Output the [x, y] coordinate of the center of the cell containing the given text.  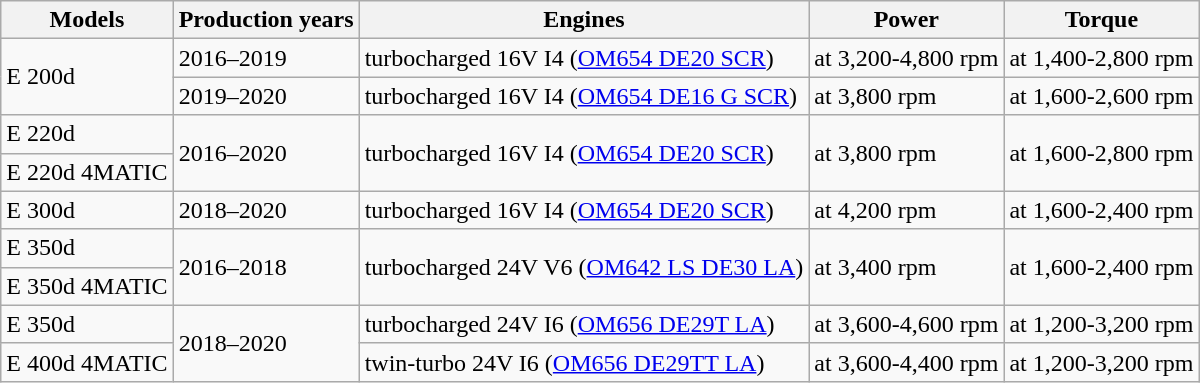
at 3,200-4,800 rpm [906, 58]
turbocharged 24V V6 (OM642 LS DE30 LA) [584, 267]
at 1,600-2,800 rpm [1102, 153]
Torque [1102, 20]
2019–2020 [266, 96]
turbocharged 24V I6 (OM656 DE29T LA) [584, 324]
E 350d 4MATIC [87, 286]
E 200d [87, 77]
2016–2020 [266, 153]
E 220d 4MATIC [87, 172]
Models [87, 20]
turbocharged 16V I4 (OM654 DE16 G SCR) [584, 96]
twin-turbo 24V I6 (OM656 DE29TT LA) [584, 362]
2016–2018 [266, 267]
at 1,600-2,600 rpm [1102, 96]
Production years [266, 20]
at 4,200 rpm [906, 210]
Engines [584, 20]
at 3,400 rpm [906, 267]
E 220d [87, 134]
at 3,600-4,400 rpm [906, 362]
at 1,400-2,800 rpm [1102, 58]
2016–2019 [266, 58]
Power [906, 20]
E 400d 4MATIC [87, 362]
at 3,600-4,600 rpm [906, 324]
E 300d [87, 210]
